Locate the cell with the specified text and output its (X, Y) center coordinate. 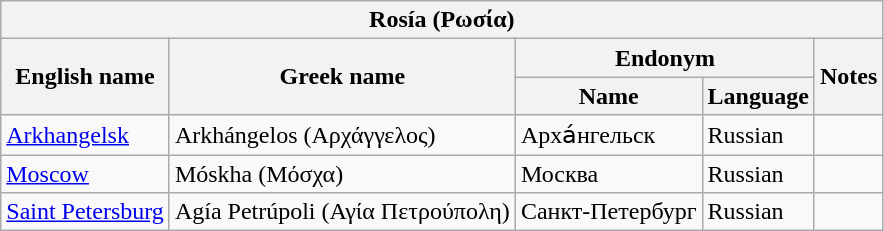
Name (608, 96)
Arkhángelos (Αρχάγγελος) (342, 135)
Moscow (86, 173)
Endonym (664, 58)
Москва (608, 173)
Greek name (342, 77)
Saint Petersburg (86, 212)
Language (758, 96)
Agía Petrúpoli (Αγία Πετρούπολη) (342, 212)
Notes (848, 77)
Móskha (Μόσχα) (342, 173)
Арха́нгельск (608, 135)
Arkhangelsk (86, 135)
Санкт-Петербург (608, 212)
English name (86, 77)
Rosía (Ρωσία) (442, 20)
